Extract the [x, y] coordinate from the center of the cell holding the provided text.  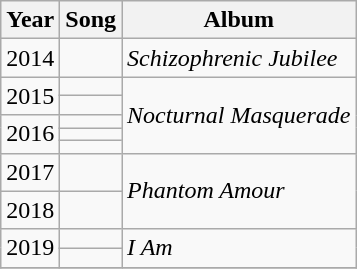
2018 [30, 210]
2014 [30, 58]
Year [30, 20]
Song [91, 20]
Phantom Amour [239, 191]
2015 [30, 96]
2017 [30, 172]
2019 [30, 248]
Schizophrenic Jubilee [239, 58]
Album [239, 20]
2016 [30, 134]
I Am [239, 248]
Nocturnal Masquerade [239, 115]
